Extract the (X, Y) coordinate from the center of the cell holding the provided text.  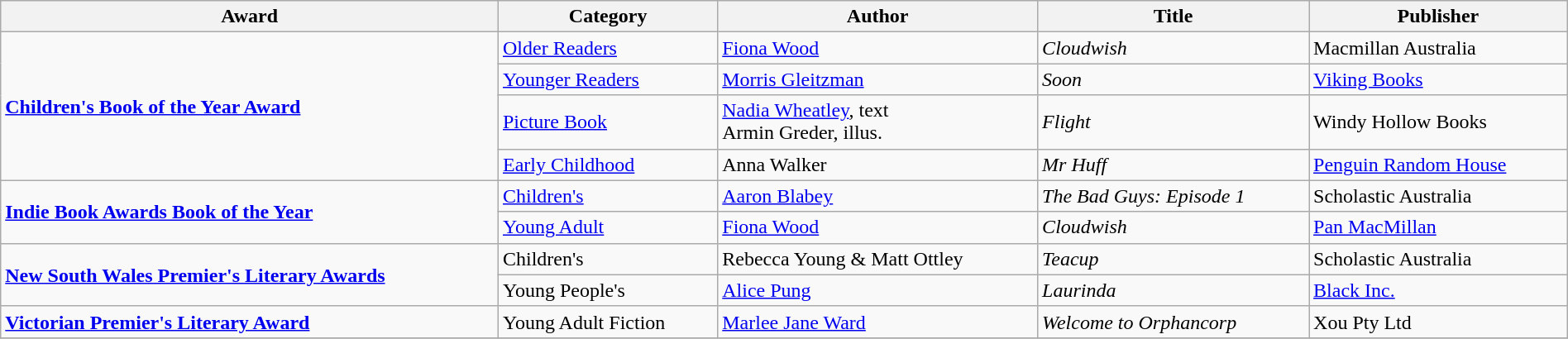
Soon (1174, 79)
Mr Huff (1174, 165)
Award (250, 17)
Victorian Premier's Literary Award (250, 322)
Black Inc. (1439, 290)
Title (1174, 17)
Anna Walker (878, 165)
Picture Book (607, 122)
Author (878, 17)
Publisher (1439, 17)
Teacup (1174, 259)
Rebecca Young & Matt Ottley (878, 259)
Flight (1174, 122)
New South Wales Premier's Literary Awards (250, 275)
Viking Books (1439, 79)
Young People's (607, 290)
Marlee Jane Ward (878, 322)
Young Adult Fiction (607, 322)
Aaron Blabey (878, 196)
Penguin Random House (1439, 165)
Younger Readers (607, 79)
Young Adult (607, 227)
Morris Gleitzman (878, 79)
Welcome to Orphancorp (1174, 322)
Pan MacMillan (1439, 227)
Laurinda (1174, 290)
Alice Pung (878, 290)
Children's Book of the Year Award (250, 106)
Xou Pty Ltd (1439, 322)
Windy Hollow Books (1439, 122)
The Bad Guys: Episode 1 (1174, 196)
Older Readers (607, 48)
Macmillan Australia (1439, 48)
Early Childhood (607, 165)
Category (607, 17)
Indie Book Awards Book of the Year (250, 212)
Nadia Wheatley, textArmin Greder, illus. (878, 122)
